From the cell containing the given text, extract its center point as (X, Y) coordinate. 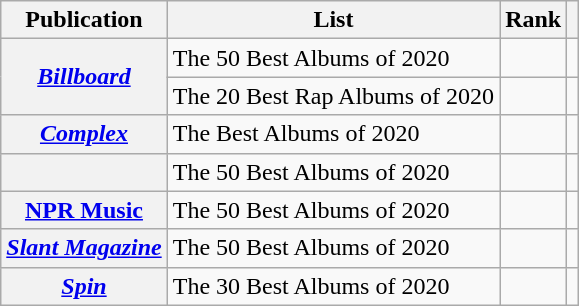
The 20 Best Rap Albums of 2020 (333, 96)
Billboard (84, 77)
The Best Albums of 2020 (333, 134)
Publication (84, 20)
Slant Magazine (84, 248)
Complex (84, 134)
NPR Music (84, 210)
Rank (534, 20)
Spin (84, 286)
The 30 Best Albums of 2020 (333, 286)
List (333, 20)
